Detect which cell encompasses the target text, then output its [X, Y] center coordinate. 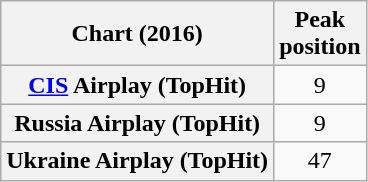
47 [320, 161]
Ukraine Airplay (TopHit) [138, 161]
CIS Airplay (TopHit) [138, 85]
Peakposition [320, 34]
Chart (2016) [138, 34]
Russia Airplay (TopHit) [138, 123]
